Return [X, Y] of the center of cell containing provided text 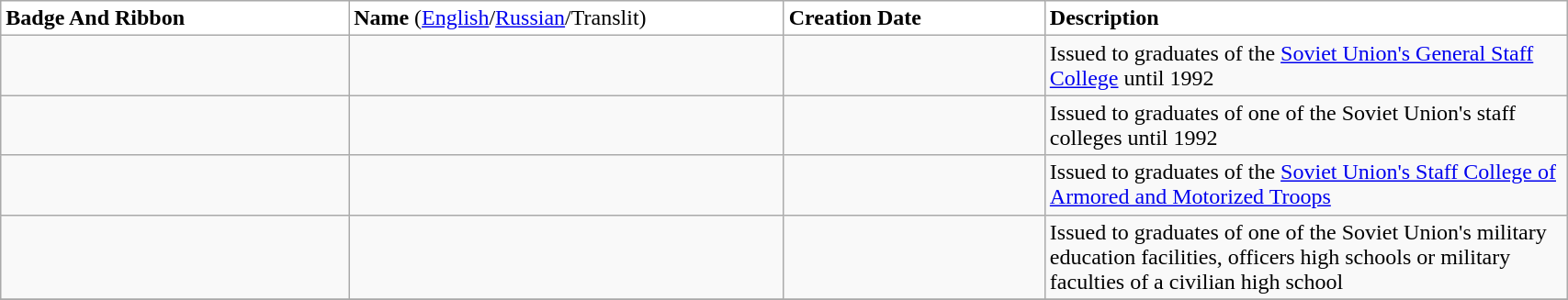
Issued to graduates of one of the Soviet Union's staff colleges until 1992 [1305, 125]
Issued to graduates of the Soviet Union's General Staff College until 1992 [1305, 66]
Creation Date [914, 18]
Description [1305, 18]
Issued to graduates of one of the Soviet Union's military education facilities, officers high schools or military faculties of a civilian high school [1305, 257]
Badge And Ribbon [175, 18]
Issued to graduates of the Soviet Union's Staff College of Armored and Motorized Troops [1305, 185]
Name (English/Russian/Translit) [567, 18]
